Determine the [x, y] coordinate at the center of the cell enclosing the given text.  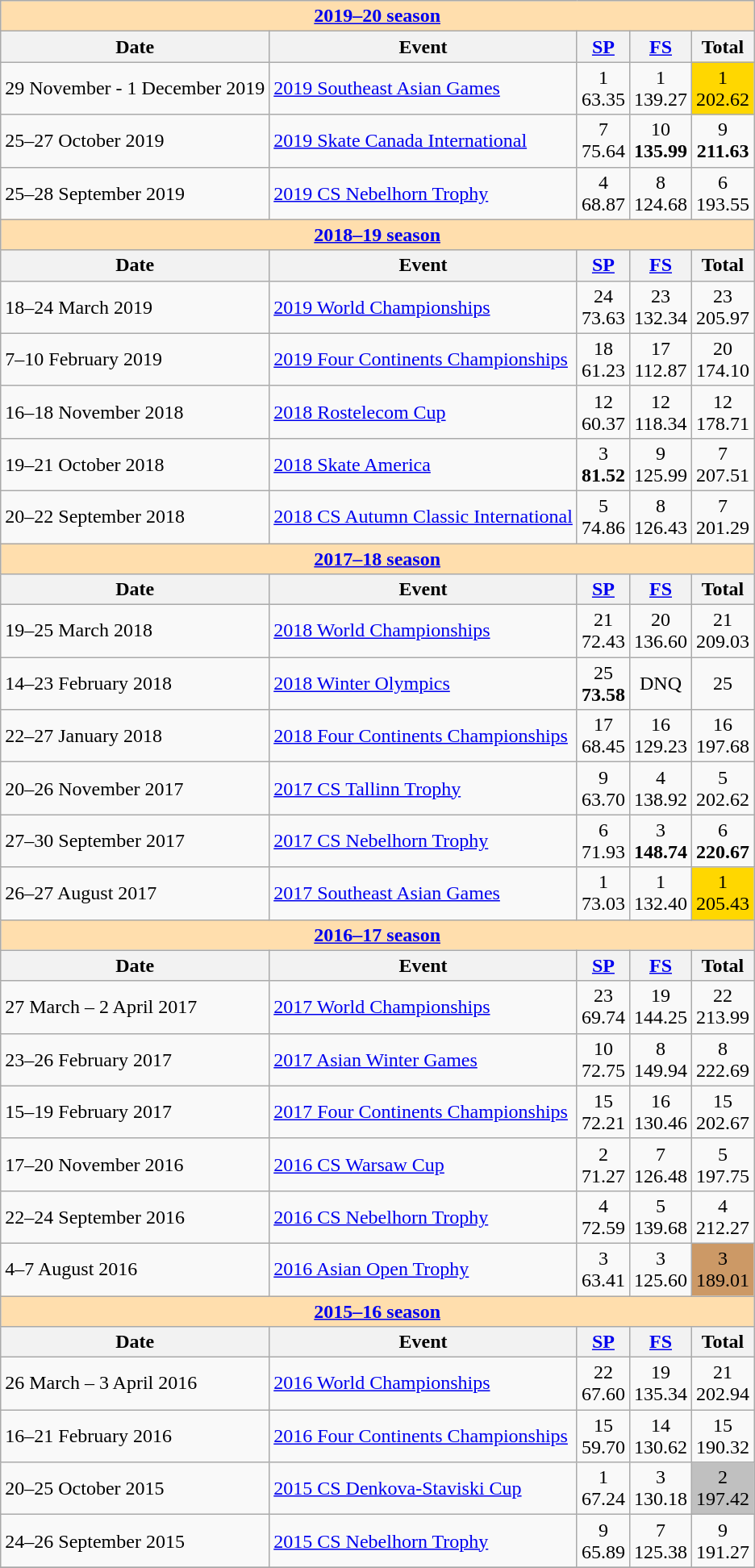
2016 Four Continents Championships [423, 1436]
7 126.48 [660, 1165]
12 60.37 [603, 411]
2017 World Championships [423, 1007]
20 174.10 [723, 360]
6 193.55 [723, 194]
8 149.94 [660, 1060]
15 72.21 [603, 1111]
2019 CS Nebelhorn Trophy [423, 194]
6 220.67 [723, 840]
2017 Four Continents Championships [423, 1111]
DNQ [660, 684]
25–27 October 2019 [136, 140]
8 124.68 [660, 194]
2018 Four Continents Championships [423, 736]
19 144.25 [660, 1007]
25 73.58 [603, 684]
4 68.87 [603, 194]
9 125.99 [660, 465]
20 136.60 [660, 631]
12 178.71 [723, 411]
20–26 November 2017 [136, 789]
2019 Four Continents Championships [423, 360]
1 67.24 [603, 1489]
7 201.29 [723, 516]
2018 World Championships [423, 631]
16 197.68 [723, 736]
1 205.43 [723, 894]
27–30 September 2017 [136, 840]
18–24 March 2019 [136, 307]
22 67.60 [603, 1384]
15–19 February 2017 [136, 1111]
10 72.75 [603, 1060]
24 73.63 [603, 307]
16 129.23 [660, 736]
4 138.92 [660, 789]
23–26 February 2017 [136, 1060]
3 189.01 [723, 1270]
27 March – 2 April 2017 [136, 1007]
2015–16 season [377, 1311]
17 68.45 [603, 736]
5 197.75 [723, 1165]
19 135.34 [660, 1384]
4 212.27 [723, 1216]
1 73.03 [603, 894]
16–18 November 2018 [136, 411]
3 63.41 [603, 1270]
3 125.60 [660, 1270]
16 130.46 [660, 1111]
5 74.86 [603, 516]
7–10 February 2019 [136, 360]
2018–19 season [377, 235]
2016–17 season [377, 935]
5 202.62 [723, 789]
2019 Southeast Asian Games [423, 89]
22–27 January 2018 [136, 736]
22–24 September 2016 [136, 1216]
20–25 October 2015 [136, 1489]
8 126.43 [660, 516]
6 71.93 [603, 840]
2017 Asian Winter Games [423, 1060]
4–7 August 2016 [136, 1270]
26–27 August 2017 [136, 894]
7 125.38 [660, 1541]
8 222.69 [723, 1060]
24–26 September 2015 [136, 1541]
15 202.67 [723, 1111]
7 75.64 [603, 140]
4 72.59 [603, 1216]
29 November - 1 December 2019 [136, 89]
1 202.62 [723, 89]
2017 Southeast Asian Games [423, 894]
2019–20 season [377, 16]
9 63.70 [603, 789]
14–23 February 2018 [136, 684]
15 59.70 [603, 1436]
5 139.68 [660, 1216]
2018 Skate America [423, 465]
19–25 March 2018 [136, 631]
2017 CS Tallinn Trophy [423, 789]
9 211.63 [723, 140]
3 130.18 [660, 1489]
9 65.89 [603, 1541]
2017 CS Nebelhorn Trophy [423, 840]
20–22 September 2018 [136, 516]
21 72.43 [603, 631]
16–21 February 2016 [136, 1436]
2015 CS Denkova-Staviski Cup [423, 1489]
3 81.52 [603, 465]
25 [723, 684]
26 March – 3 April 2016 [136, 1384]
1 139.27 [660, 89]
17 112.87 [660, 360]
3 148.74 [660, 840]
22 213.99 [723, 1007]
2016 World Championships [423, 1384]
2 197.42 [723, 1489]
2016 Asian Open Trophy [423, 1270]
23 69.74 [603, 1007]
2018 Winter Olympics [423, 684]
2019 Skate Canada International [423, 140]
25–28 September 2019 [136, 194]
10 135.99 [660, 140]
2016 CS Nebelhorn Trophy [423, 1216]
2017–18 season [377, 559]
9 191.27 [723, 1541]
21 202.94 [723, 1384]
17–20 November 2016 [136, 1165]
7 207.51 [723, 465]
1 132.40 [660, 894]
19–21 October 2018 [136, 465]
15 190.32 [723, 1436]
14 130.62 [660, 1436]
1 63.35 [603, 89]
23 205.97 [723, 307]
2 71.27 [603, 1165]
21 209.03 [723, 631]
2019 World Championships [423, 307]
12 118.34 [660, 411]
2016 CS Warsaw Cup [423, 1165]
23 132.34 [660, 307]
2018 Rostelecom Cup [423, 411]
2015 CS Nebelhorn Trophy [423, 1541]
18 61.23 [603, 360]
2018 CS Autumn Classic International [423, 516]
